Pinpoint the cell where the given text exists, returning its (X, Y) midpoint coordinate. 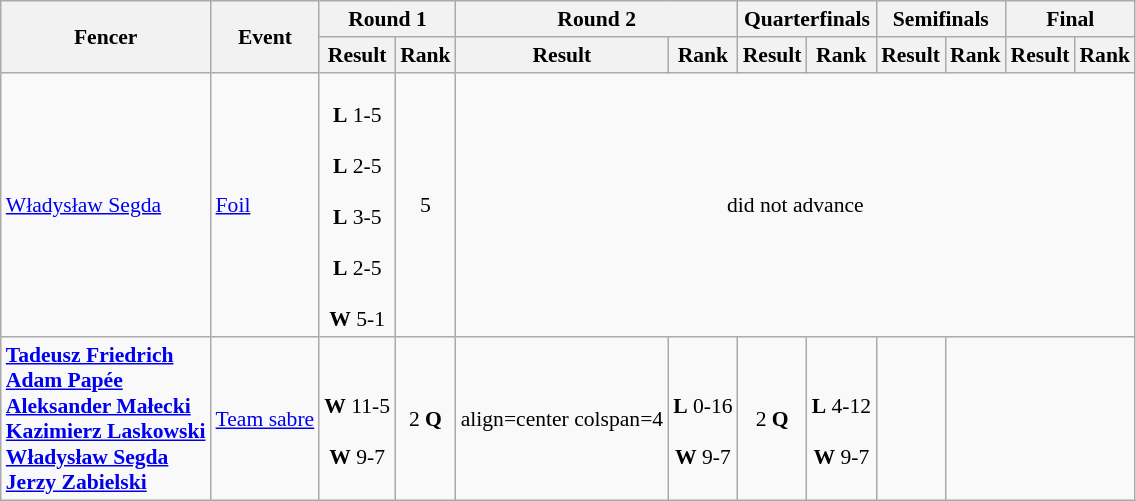
L 1-5L 2-5L 3-5L 2-5W 5-1 (357, 204)
W 11-5 W 9-7 (357, 420)
L 0-16 W 9-7 (703, 420)
Quarterfinals (807, 19)
Event (266, 36)
align=center colspan=4 (562, 420)
5 (426, 204)
Fencer (106, 36)
Team sabre (266, 420)
Final (1070, 19)
did not advance (796, 204)
L 4-12 W 9-7 (842, 420)
Round 1 (387, 19)
Semifinals (940, 19)
Władysław Segda (106, 204)
Tadeusz Friedrich Adam Papée Aleksander Małecki Kazimierz Laskowski Władysław Segda Jerzy Zabielski (106, 420)
Foil (266, 204)
Round 2 (597, 19)
